Pinpoint the cell where the given text exists, returning its [X, Y] midpoint coordinate. 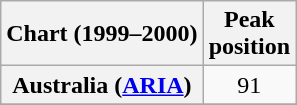
Chart (1999–2000) [102, 34]
Australia (ARIA) [102, 85]
Peakposition [249, 34]
91 [249, 85]
